Detect which cell encompasses the target text, then output its [X, Y] center coordinate. 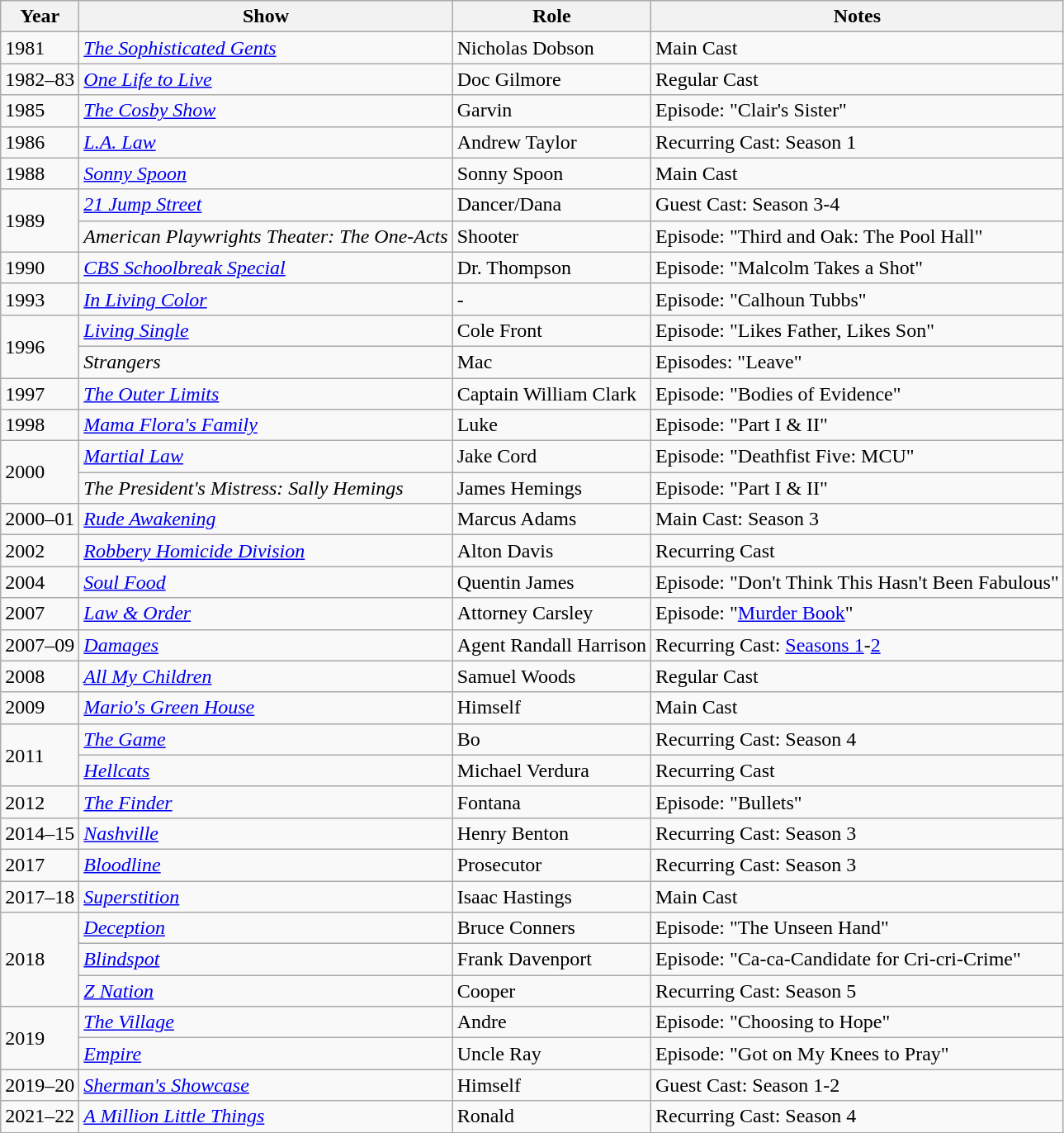
2021–22 [40, 1116]
The Sophisticated Gents [266, 48]
2000 [40, 472]
- [551, 299]
2017–18 [40, 896]
Mario's Green House [266, 708]
Soul Food [266, 582]
Prosecutor [551, 865]
Year [40, 17]
Luke [551, 425]
2000–01 [40, 519]
The Cosby Show [266, 111]
A Million Little Things [266, 1116]
Deception [266, 928]
Cole Front [551, 330]
Jake Cord [551, 457]
Attorney Carsley [551, 614]
Frank Davenport [551, 960]
Guest Cast: Season 3-4 [857, 205]
2018 [40, 960]
Andrew Taylor [551, 142]
Show [266, 17]
Bruce Conners [551, 928]
1997 [40, 394]
Episodes: "Leave" [857, 362]
Marcus Adams [551, 519]
Superstition [266, 896]
1996 [40, 346]
2007–09 [40, 645]
Quentin James [551, 582]
Episode: "Malcolm Takes a Shot" [857, 268]
In Living Color [266, 299]
Bloodline [266, 865]
2008 [40, 676]
Empire [266, 1054]
Uncle Ray [551, 1054]
2004 [40, 582]
1993 [40, 299]
2002 [40, 551]
Henry Benton [551, 833]
Notes [857, 17]
American Playwrights Theater: The One-Acts [266, 236]
2019–20 [40, 1085]
Agent Randall Harrison [551, 645]
Episode: "Bodies of Evidence" [857, 394]
L.A. Law [266, 142]
Recurring Cast: Season 1 [857, 142]
Isaac Hastings [551, 896]
The Village [266, 1022]
Shooter [551, 236]
Michael Verdura [551, 770]
The Finder [266, 802]
Role [551, 17]
Living Single [266, 330]
Damages [266, 645]
Dr. Thompson [551, 268]
Strangers [266, 362]
1986 [40, 142]
Garvin [551, 111]
1989 [40, 220]
Mama Flora's Family [266, 425]
Episode: "Bullets" [857, 802]
Recurring Cast: Seasons 1-2 [857, 645]
Episode: "Clair's Sister" [857, 111]
Episode: "Calhoun Tubbs" [857, 299]
Alton Davis [551, 551]
2012 [40, 802]
Episode: "Ca-ca-Candidate for Cri-cri-Crime" [857, 960]
Cooper [551, 991]
Martial Law [266, 457]
Andre [551, 1022]
Doc Gilmore [551, 79]
Episode: "The Unseen Hand" [857, 928]
Blindspot [266, 960]
Nicholas Dobson [551, 48]
Recurring Cast: Season 5 [857, 991]
Guest Cast: Season 1-2 [857, 1085]
Rude Awakening [266, 519]
2014–15 [40, 833]
Episode: "Don't Think This Hasn't Been Fabulous" [857, 582]
2019 [40, 1038]
The President's Mistress: Sally Hemings [266, 488]
Episode: "Likes Father, Likes Son" [857, 330]
Captain William Clark [551, 394]
James Hemings [551, 488]
1990 [40, 268]
Fontana [551, 802]
Law & Order [266, 614]
1985 [40, 111]
Nashville [266, 833]
Main Cast: Season 3 [857, 519]
1981 [40, 48]
Episode: "Murder Book" [857, 614]
21 Jump Street [266, 205]
2009 [40, 708]
Sherman's Showcase [266, 1085]
2017 [40, 865]
1998 [40, 425]
Z Nation [266, 991]
Robbery Homicide Division [266, 551]
One Life to Live [266, 79]
All My Children [266, 676]
Hellcats [266, 770]
Episode: "Choosing to Hope" [857, 1022]
2011 [40, 755]
1988 [40, 173]
CBS Schoolbreak Special [266, 268]
Mac [551, 362]
Ronald [551, 1116]
Episode: "Third and Oak: The Pool Hall" [857, 236]
The Game [266, 739]
Bo [551, 739]
Samuel Woods [551, 676]
The Outer Limits [266, 394]
Episode: "Got on My Knees to Pray" [857, 1054]
2007 [40, 614]
Dancer/Dana [551, 205]
Episode: "Deathfist Five: MCU" [857, 457]
1982–83 [40, 79]
